Pinpoint the cell where the given text exists, returning its [x, y] midpoint coordinate. 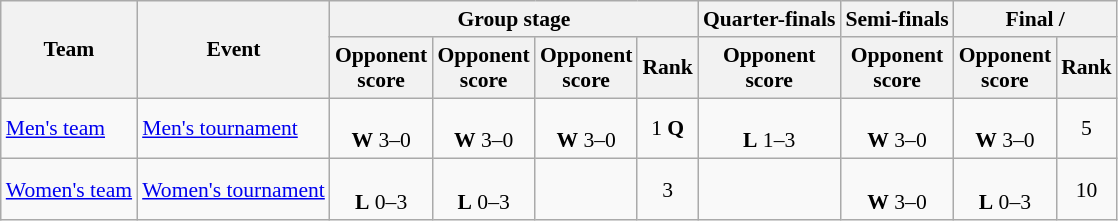
3 [668, 190]
L 1–3 [769, 128]
Event [234, 50]
Team [69, 50]
1 Q [668, 128]
Men's tournament [234, 128]
Quarter-finals [769, 19]
5 [1086, 128]
Women's tournament [234, 190]
Women's team [69, 190]
Men's team [69, 128]
Semi-finals [896, 19]
10 [1086, 190]
Final / [1036, 19]
Group stage [514, 19]
